Detect which cell encompasses the target text, then output its (x, y) center coordinate. 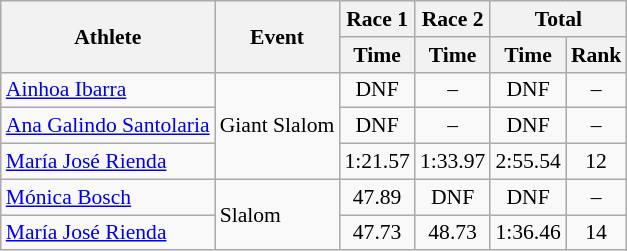
Slalom (278, 214)
Race 2 (452, 19)
1:36.46 (528, 233)
Total (558, 19)
1:33.97 (452, 162)
47.73 (376, 233)
Mónica Bosch (108, 197)
12 (596, 162)
2:55.54 (528, 162)
47.89 (376, 197)
Race 1 (376, 19)
Ainhoa Ibarra (108, 90)
Athlete (108, 36)
Giant Slalom (278, 126)
1:21.57 (376, 162)
Ana Galindo Santolaria (108, 126)
Rank (596, 55)
Event (278, 36)
14 (596, 233)
48.73 (452, 233)
